Provide the [X, Y] coordinate of the cell's center where the given text is located.  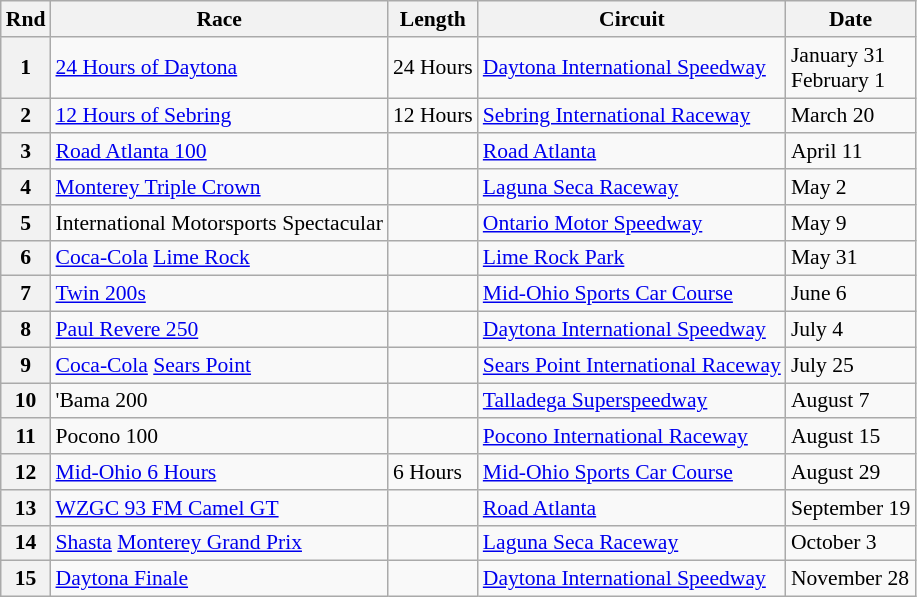
14 [26, 543]
'Bama 200 [218, 401]
Date [850, 19]
5 [26, 223]
Twin 200s [218, 294]
Ontario Motor Speedway [632, 223]
24 Hours of Daytona [218, 68]
4 [26, 187]
Circuit [632, 19]
Lime Rock Park [632, 258]
November 28 [850, 579]
3 [26, 152]
Sears Point International Raceway [632, 365]
Race [218, 19]
8 [26, 330]
Coca-Cola Lime Rock [218, 258]
Rnd [26, 19]
2 [26, 116]
September 19 [850, 508]
July 4 [850, 330]
March 20 [850, 116]
August 29 [850, 472]
Mid-Ohio 6 Hours [218, 472]
13 [26, 508]
Shasta Monterey Grand Prix [218, 543]
Daytona Finale [218, 579]
April 11 [850, 152]
International Motorsports Spectacular [218, 223]
August 15 [850, 437]
Coca-Cola Sears Point [218, 365]
6 [26, 258]
May 9 [850, 223]
24 Hours [433, 68]
12 Hours of Sebring [218, 116]
10 [26, 401]
WZGC 93 FM Camel GT [218, 508]
11 [26, 437]
Talladega Superspeedway [632, 401]
9 [26, 365]
12 [26, 472]
7 [26, 294]
Pocono 100 [218, 437]
Road Atlanta 100 [218, 152]
June 6 [850, 294]
August 7 [850, 401]
January 31February 1 [850, 68]
1 [26, 68]
Paul Revere 250 [218, 330]
Monterey Triple Crown [218, 187]
October 3 [850, 543]
15 [26, 579]
Pocono International Raceway [632, 437]
May 31 [850, 258]
12 Hours [433, 116]
May 2 [850, 187]
Sebring International Raceway [632, 116]
July 25 [850, 365]
6 Hours [433, 472]
Length [433, 19]
